For the text-containing cell, return its midpoint in [X, Y] coordinate format. 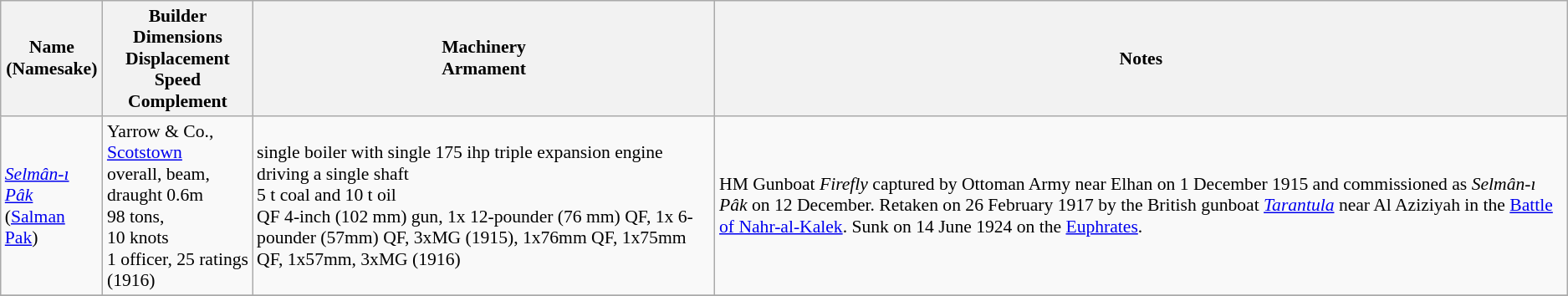
Yarrow & Co., Scotstown overall, beam, draught 0.6m98 tons, 10 knots1 officer, 25 ratings (1916) [177, 206]
Notes [1141, 59]
Name(Namesake) [52, 59]
BuilderDimensionsDisplacementSpeedComplement [177, 59]
Selmân-ı Pâk(Salman Pak) [52, 206]
MachineryArmament [483, 59]
